Scan for the cell matching the given text and deliver its [X, Y] coordinate at center. 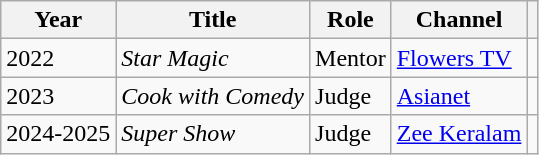
2022 [58, 58]
Channel [459, 20]
Year [58, 20]
Cook with Comedy [213, 96]
Asianet [459, 96]
Star Magic [213, 58]
Flowers TV [459, 58]
Super Show [213, 134]
Zee Keralam [459, 134]
2023 [58, 96]
Role [351, 20]
Mentor [351, 58]
2024-2025 [58, 134]
Title [213, 20]
